Provide the [x, y] coordinate of the cell's center where the given text is located.  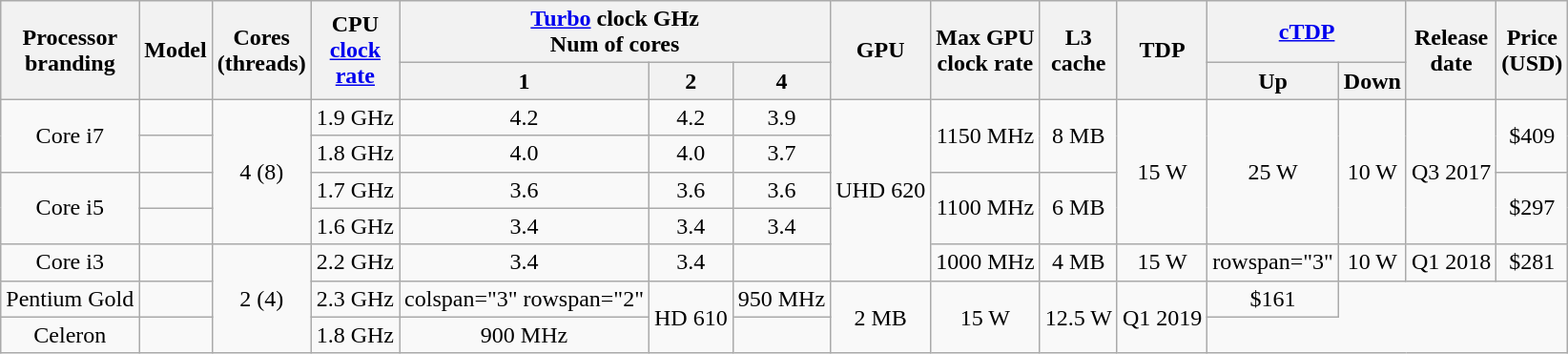
Core i5 [71, 208]
Pentium Gold [71, 299]
CPUclockrate [355, 50]
2 (4) [261, 299]
12.5 W [1078, 317]
25 W [1273, 172]
Q3 2017 [1451, 172]
UHD 620 [881, 190]
1000 MHz [985, 262]
3.7 [781, 154]
Down [1372, 81]
3.9 [781, 117]
1150 MHz [985, 135]
$161 [1273, 299]
Core i3 [71, 262]
4 (8) [261, 172]
950 MHz [781, 299]
2 MB [881, 317]
$409 [1532, 135]
TDP [1162, 50]
1.6 GHz [355, 226]
cTDP [1307, 32]
Price(USD) [1532, 50]
2 [691, 81]
900 MHz [525, 335]
1100 MHz [985, 208]
colspan="3" rowspan="2" [525, 299]
8 MB [1078, 135]
HD 610 [691, 317]
1.7 GHz [355, 190]
2.3 GHz [355, 299]
$297 [1532, 208]
1.9 GHz [355, 117]
Model [175, 50]
Releasedate [1451, 50]
Cores(threads) [261, 50]
1 [525, 81]
rowspan="3" [1273, 262]
Turbo clock GHzNum of cores [615, 32]
Up [1273, 81]
Processorbranding [71, 50]
Q1 2019 [1162, 317]
L3cache [1078, 50]
Q1 2018 [1451, 262]
Celeron [71, 335]
Core i7 [71, 135]
2.2 GHz [355, 262]
$281 [1532, 262]
Max GPUclock rate [985, 50]
4 [781, 81]
4 MB [1078, 262]
GPU [881, 50]
6 MB [1078, 208]
